Determine the (X, Y) coordinate at the center of the cell enclosing the given text.  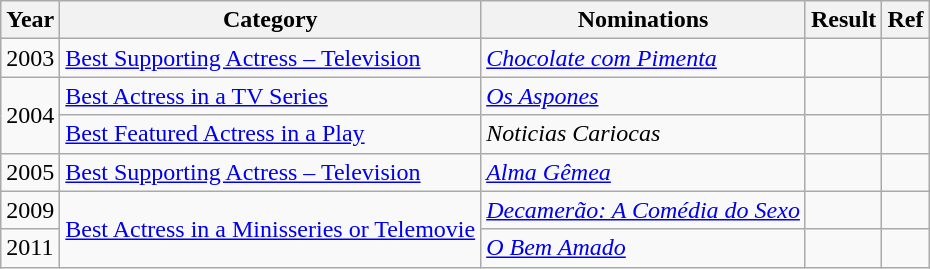
2004 (30, 115)
2009 (30, 210)
O Bem Amado (644, 248)
Nominations (644, 20)
Noticias Cariocas (644, 134)
Result (843, 20)
Best Featured Actress in a Play (270, 134)
2005 (30, 172)
Best Actress in a TV Series (270, 96)
Best Actress in a Minisseries or Telemovie (270, 229)
Os Aspones (644, 96)
Year (30, 20)
2011 (30, 248)
Ref (906, 20)
Category (270, 20)
Decamerão: A Comédia do Sexo (644, 210)
Chocolate com Pimenta (644, 58)
Alma Gêmea (644, 172)
2003 (30, 58)
